For the text-containing cell, return its midpoint in [X, Y] coordinate format. 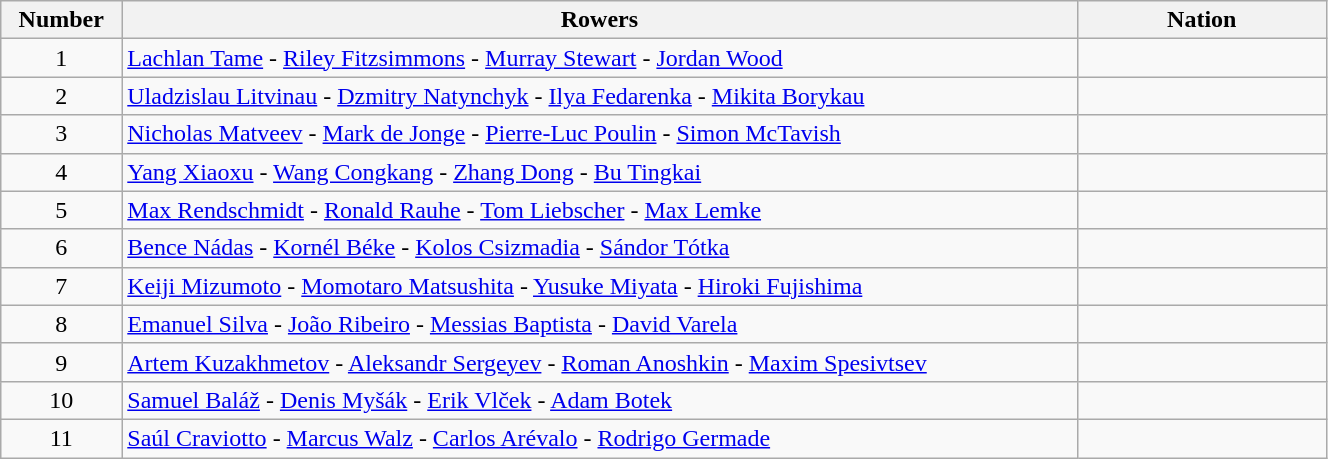
8 [62, 324]
Keiji Mizumoto - Momotaro Matsushita - Yusuke Miyata - Hiroki Fujishima [600, 286]
Samuel Baláž - Denis Myšák - Erik Vlček - Adam Botek [600, 400]
11 [62, 438]
4 [62, 172]
Emanuel Silva - João Ribeiro - Messias Baptista - David Varela [600, 324]
Number [62, 20]
6 [62, 248]
Lachlan Tame - Riley Fitzsimmons - Murray Stewart - Jordan Wood [600, 58]
10 [62, 400]
Saúl Craviotto - Marcus Walz - Carlos Arévalo - Rodrigo Germade [600, 438]
1 [62, 58]
Uladzislau Litvinau - Dzmitry Natynchyk - Ilya Fedarenka - Mikita Borykau [600, 96]
5 [62, 210]
Artem Kuzakhmetov - Aleksandr Sergeyev - Roman Anoshkin - Maxim Spesivtsev [600, 362]
2 [62, 96]
Nation [1202, 20]
Bence Nádas - Kornél Béke - Kolos Csizmadia - Sándor Tótka [600, 248]
Yang Xiaoxu - Wang Congkang - Zhang Dong - Bu Tingkai [600, 172]
3 [62, 134]
Nicholas Matveev - Mark de Jonge - Pierre-Luc Poulin - Simon McTavish [600, 134]
Max Rendschmidt - Ronald Rauhe - Tom Liebscher - Max Lemke [600, 210]
9 [62, 362]
7 [62, 286]
Rowers [600, 20]
